Scan for the cell matching the given text and deliver its [x, y] coordinate at center. 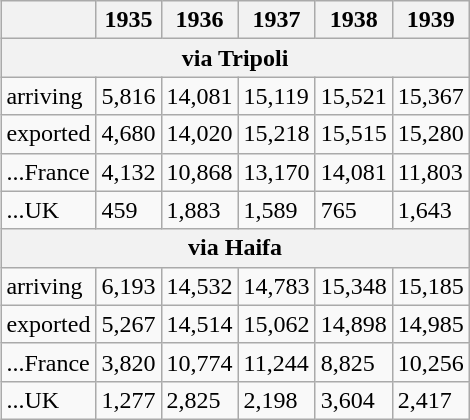
1937 [276, 20]
13,170 [276, 172]
14,985 [430, 324]
15,367 [430, 96]
2,198 [276, 400]
3,820 [128, 362]
15,348 [354, 286]
15,185 [430, 286]
4,132 [128, 172]
via Haifa [235, 248]
5,267 [128, 324]
1,643 [430, 210]
15,521 [354, 96]
via Tripoli [235, 58]
765 [354, 210]
14,532 [200, 286]
14,514 [200, 324]
1,883 [200, 210]
6,193 [128, 286]
15,218 [276, 134]
459 [128, 210]
8,825 [354, 362]
15,062 [276, 324]
1938 [354, 20]
10,256 [430, 362]
4,680 [128, 134]
3,604 [354, 400]
5,816 [128, 96]
1,589 [276, 210]
1,277 [128, 400]
14,898 [354, 324]
14,783 [276, 286]
11,803 [430, 172]
15,515 [354, 134]
10,868 [200, 172]
10,774 [200, 362]
2,417 [430, 400]
14,020 [200, 134]
1936 [200, 20]
1935 [128, 20]
1939 [430, 20]
11,244 [276, 362]
15,119 [276, 96]
15,280 [430, 134]
2,825 [200, 400]
